Detect which cell encompasses the target text, then output its (x, y) center coordinate. 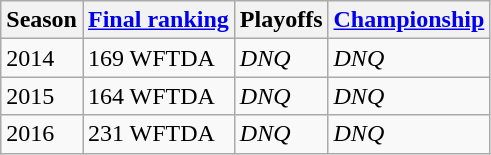
Championship (409, 20)
231 WFTDA (158, 134)
Playoffs (281, 20)
Final ranking (158, 20)
169 WFTDA (158, 58)
Season (42, 20)
164 WFTDA (158, 96)
2014 (42, 58)
2015 (42, 96)
2016 (42, 134)
